Find where the given text appears and provide that cell's center as [X, Y] coordinate. 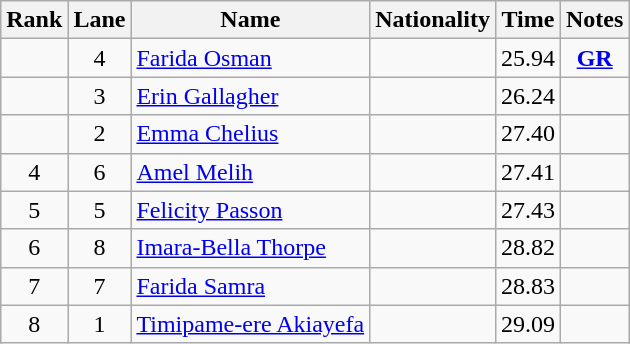
Nationality [433, 20]
Erin Gallagher [250, 96]
2 [100, 134]
GR [595, 58]
Rank [34, 20]
25.94 [528, 58]
28.82 [528, 248]
Notes [595, 20]
Farida Samra [250, 286]
27.41 [528, 172]
3 [100, 96]
1 [100, 324]
28.83 [528, 286]
27.43 [528, 210]
27.40 [528, 134]
Timipame-ere Akiayefa [250, 324]
29.09 [528, 324]
Amel Melih [250, 172]
Time [528, 20]
Farida Osman [250, 58]
Lane [100, 20]
Imara-Bella Thorpe [250, 248]
Felicity Passon [250, 210]
Name [250, 20]
26.24 [528, 96]
Emma Chelius [250, 134]
